Search for the cell housing the specified text and yield its (x, y) center coordinate. 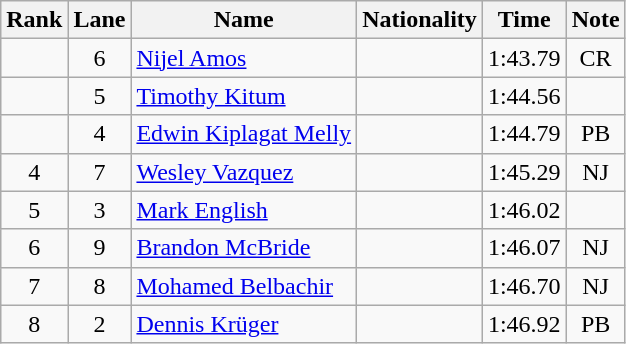
Nationality (420, 20)
1:45.29 (524, 172)
Mohamed Belbachir (244, 286)
Rank (34, 20)
Brandon McBride (244, 248)
Timothy Kitum (244, 96)
9 (100, 248)
1:44.79 (524, 134)
Dennis Krüger (244, 324)
1:46.02 (524, 210)
Nijel Amos (244, 58)
1:46.70 (524, 286)
CR (596, 58)
1:43.79 (524, 58)
Name (244, 20)
1:46.07 (524, 248)
Wesley Vazquez (244, 172)
Time (524, 20)
1:46.92 (524, 324)
Lane (100, 20)
Mark English (244, 210)
2 (100, 324)
3 (100, 210)
Edwin Kiplagat Melly (244, 134)
1:44.56 (524, 96)
Note (596, 20)
